Return [x, y] of the center of cell containing provided text 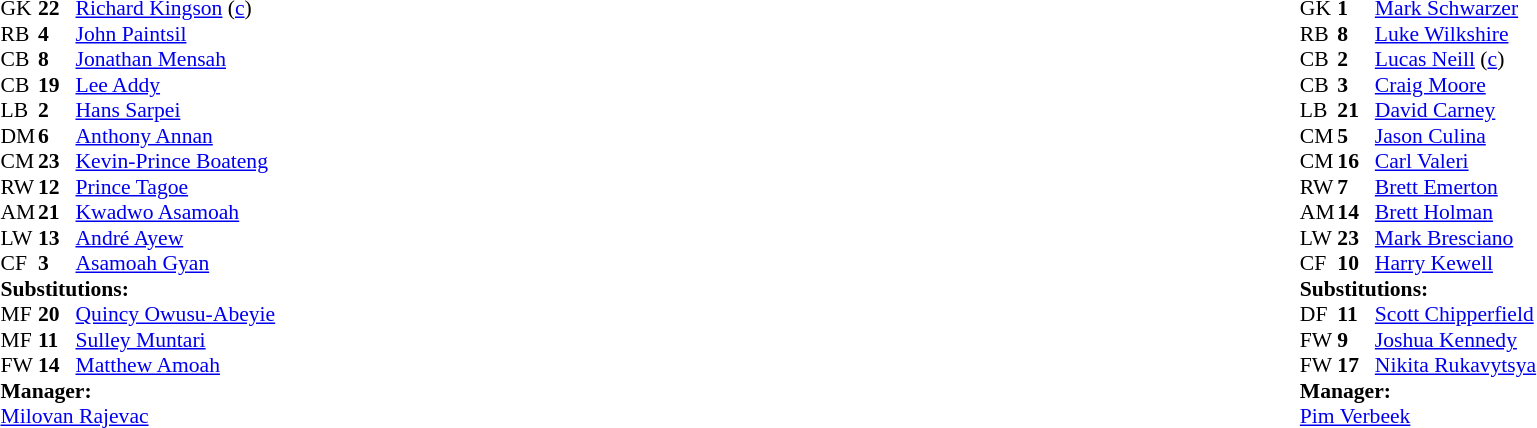
Scott Chipperfield [1456, 315]
Lucas Neill (c) [1456, 59]
Nikita Rukavytsya [1456, 365]
Lee Addy [176, 85]
20 [57, 315]
Joshua Kennedy [1456, 340]
Mark Bresciano [1456, 238]
Craig Moore [1456, 85]
Anthony Annan [176, 136]
Brett Holman [1456, 213]
17 [1356, 365]
DM [19, 136]
Quincy Owusu-Abeyie [176, 315]
Luke Wilkshire [1456, 34]
Matthew Amoah [176, 365]
David Carney [1456, 111]
5 [1356, 136]
Jason Culina [1456, 136]
André Ayew [176, 238]
John Paintsil [176, 34]
DF [1319, 315]
10 [1356, 263]
Harry Kewell [1456, 263]
6 [57, 136]
Carl Valeri [1456, 161]
Asamoah Gyan [176, 263]
9 [1356, 340]
Sulley Muntari [176, 340]
Hans Sarpei [176, 111]
Kwadwo Asamoah [176, 213]
13 [57, 238]
7 [1356, 187]
Brett Emerton [1456, 187]
19 [57, 85]
4 [57, 34]
Jonathan Mensah [176, 59]
Kevin-Prince Boateng [176, 161]
16 [1356, 161]
12 [57, 187]
Prince Tagoe [176, 187]
